Output the (X, Y) coordinate of the center of the cell containing the given text.  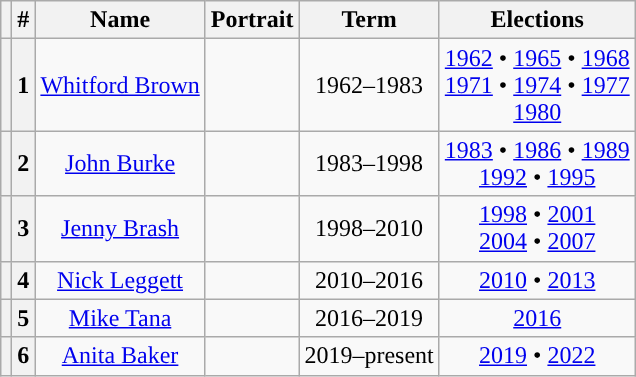
1983 • 1986 • 19891992 • 1995 (537, 164)
Jenny Brash (120, 228)
1983–1998 (369, 164)
# (24, 20)
1998 • 20012004 • 2007 (537, 228)
2010–2016 (369, 280)
John Burke (120, 164)
5 (24, 318)
Whitford Brown (120, 85)
1962–1983 (369, 85)
6 (24, 356)
2019 • 2022 (537, 356)
2019–present (369, 356)
3 (24, 228)
Portrait (252, 20)
Elections (537, 20)
Anita Baker (120, 356)
Term (369, 20)
Nick Leggett (120, 280)
2016–2019 (369, 318)
1 (24, 85)
1998–2010 (369, 228)
Mike Tana (120, 318)
2 (24, 164)
4 (24, 280)
2016 (537, 318)
2010 • 2013 (537, 280)
Name (120, 20)
1962 • 1965 • 19681971 • 1974 • 19771980 (537, 85)
